Locate the cell with the specified text and output its (x, y) center coordinate. 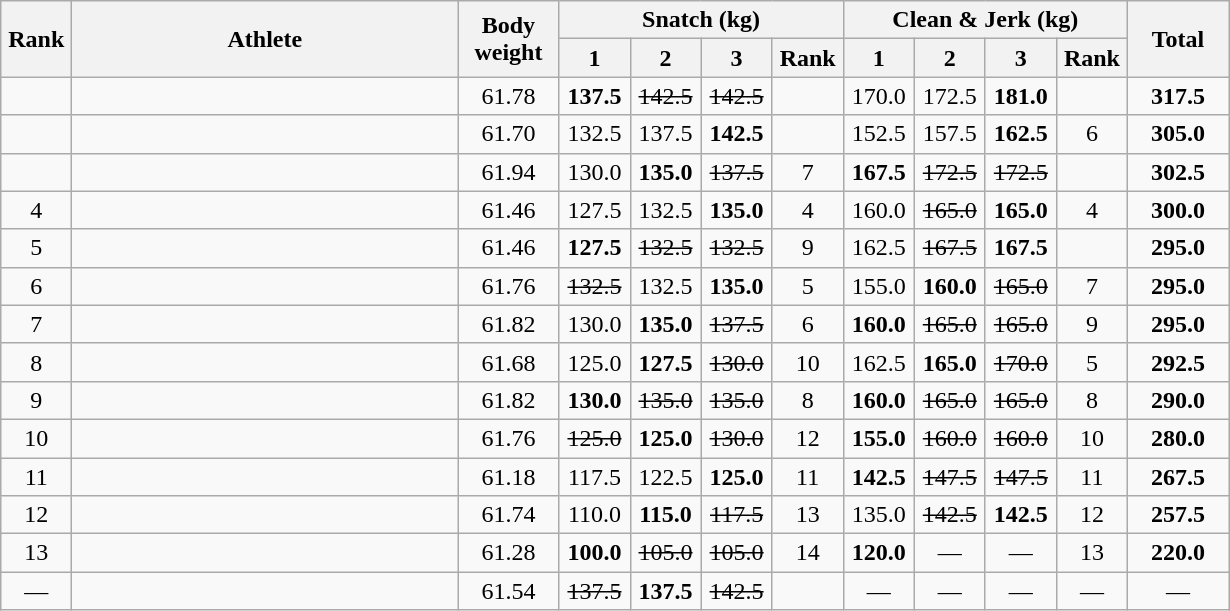
157.5 (950, 134)
302.5 (1178, 172)
120.0 (878, 553)
61.28 (508, 553)
305.0 (1178, 134)
14 (808, 553)
61.54 (508, 591)
Total (1178, 39)
Clean & Jerk (kg) (985, 20)
152.5 (878, 134)
Snatch (kg) (701, 20)
292.5 (1178, 362)
181.0 (1020, 96)
257.5 (1178, 515)
115.0 (666, 515)
61.74 (508, 515)
61.78 (508, 96)
61.18 (508, 477)
61.70 (508, 134)
220.0 (1178, 553)
100.0 (594, 553)
290.0 (1178, 400)
Body weight (508, 39)
122.5 (666, 477)
Athlete (265, 39)
61.68 (508, 362)
267.5 (1178, 477)
280.0 (1178, 438)
317.5 (1178, 96)
110.0 (594, 515)
300.0 (1178, 210)
61.94 (508, 172)
